Find where the given text appears and provide that cell's center as [x, y] coordinate. 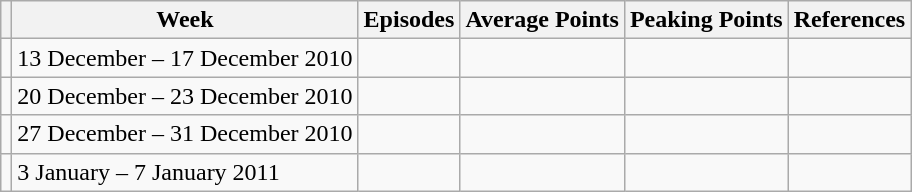
Episodes [409, 20]
20 December – 23 December 2010 [185, 96]
13 December – 17 December 2010 [185, 58]
References [850, 20]
Peaking Points [706, 20]
Average Points [542, 20]
3 January – 7 January 2011 [185, 172]
Week [185, 20]
27 December – 31 December 2010 [185, 134]
